Identify which cell holds the provided text, then report its [x, y] central coordinate. 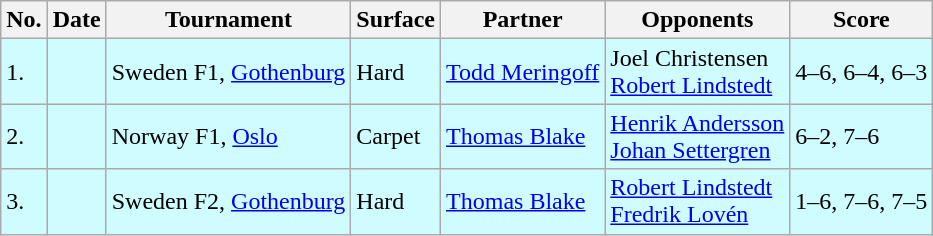
Tournament [228, 20]
Opponents [698, 20]
Robert Lindstedt Fredrik Lovén [698, 202]
Partner [523, 20]
Sweden F2, Gothenburg [228, 202]
3. [24, 202]
6–2, 7–6 [862, 136]
1. [24, 72]
Carpet [396, 136]
Norway F1, Oslo [228, 136]
No. [24, 20]
Joel Christensen Robert Lindstedt [698, 72]
4–6, 6–4, 6–3 [862, 72]
2. [24, 136]
Henrik Andersson Johan Settergren [698, 136]
Sweden F1, Gothenburg [228, 72]
Surface [396, 20]
Date [76, 20]
1–6, 7–6, 7–5 [862, 202]
Todd Meringoff [523, 72]
Score [862, 20]
